Return the [x, y] coordinate for the center point of the cell that contains the specified text.  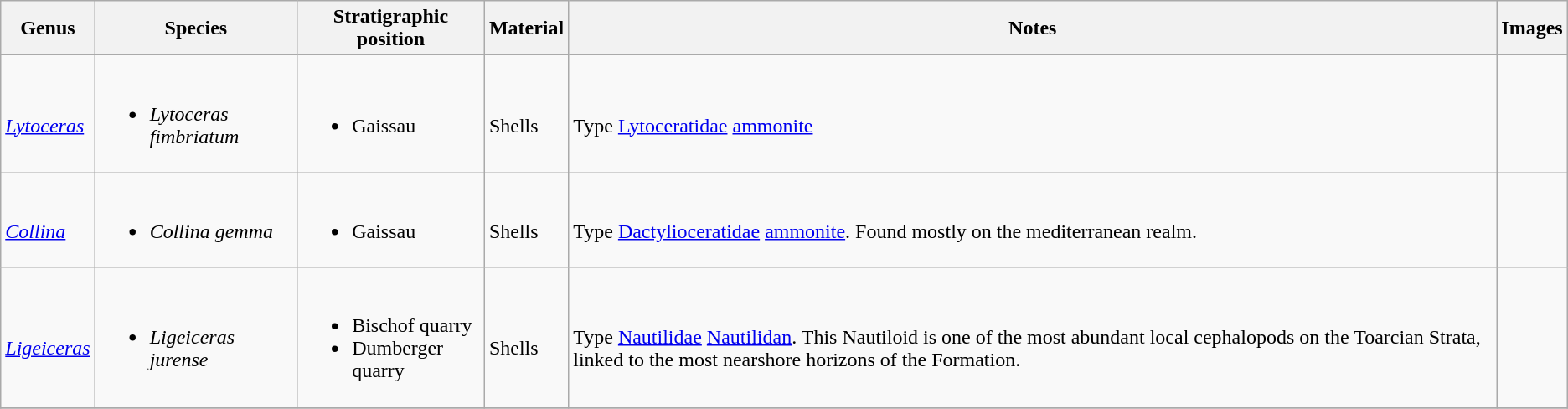
Lytoceras fimbriatum [196, 114]
Type Lytoceratidae ammonite [1033, 114]
Material [526, 28]
Stratigraphic position [391, 28]
Lytoceras [48, 114]
Ligeiceras jurense [196, 337]
Collina gemma [196, 220]
Ligeiceras [48, 337]
Collina [48, 220]
Bischof quarryDumberger quarry [391, 337]
Images [1532, 28]
Notes [1033, 28]
Species [196, 28]
Type Dactylioceratidae ammonite. Found mostly on the mediterranean realm. [1033, 220]
Genus [48, 28]
